Detect which cell encompasses the target text, then output its (x, y) center coordinate. 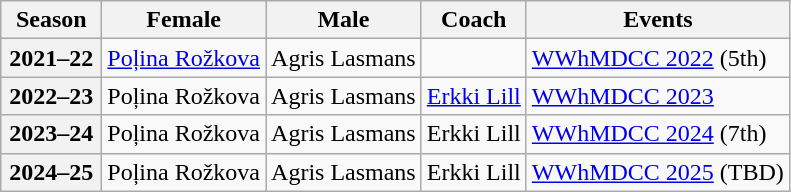
Male (344, 20)
Female (184, 20)
2022–23 (52, 96)
Season (52, 20)
WWhMDCC 2022 (5th) (658, 58)
WWhMDCC 2024 (7th) (658, 134)
2023–24 (52, 134)
2021–22 (52, 58)
Coach (474, 20)
WWhMDCC 2023 (658, 96)
Events (658, 20)
2024–25 (52, 172)
WWhMDCC 2025 (TBD) (658, 172)
